Return the (x, y) coordinate for the center point of the cell that contains the specified text.  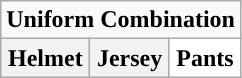
Helmet (46, 58)
Uniform Combination (121, 20)
Jersey (130, 58)
Pants (204, 58)
